Capture the cell that displays the provided text and extract its (x, y) central coordinate. 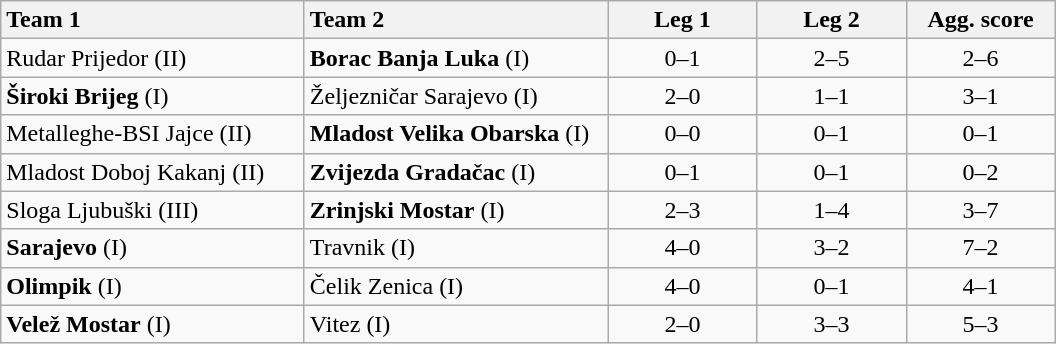
3–7 (980, 210)
Leg 2 (832, 20)
Zvijezda Gradačac (I) (456, 172)
Travnik (I) (456, 248)
3–3 (832, 324)
Metalleghe-BSI Jajce (II) (153, 134)
Rudar Prijedor (II) (153, 58)
Široki Brijeg (I) (153, 96)
Zrinjski Mostar (I) (456, 210)
Čelik Zenica (I) (456, 286)
Team 1 (153, 20)
1–4 (832, 210)
7–2 (980, 248)
2–3 (682, 210)
Željezničar Sarajevo (I) (456, 96)
3–2 (832, 248)
3–1 (980, 96)
Sarajevo (I) (153, 248)
1–1 (832, 96)
0–2 (980, 172)
Mladost Doboj Kakanj (II) (153, 172)
Mladost Velika Obarska (I) (456, 134)
5–3 (980, 324)
Team 2 (456, 20)
4–1 (980, 286)
Sloga Ljubuški (III) (153, 210)
Borac Banja Luka (I) (456, 58)
Olimpik (I) (153, 286)
0–0 (682, 134)
2–5 (832, 58)
Velež Mostar (I) (153, 324)
2–6 (980, 58)
Agg. score (980, 20)
Vitez (I) (456, 324)
Leg 1 (682, 20)
